Detect which cell encompasses the target text, then output its [X, Y] center coordinate. 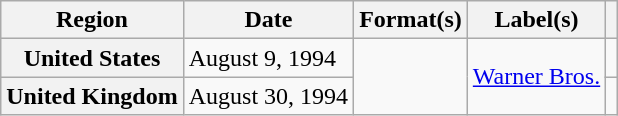
Format(s) [411, 20]
United Kingdom [92, 96]
Warner Bros. [536, 77]
United States [92, 58]
Label(s) [536, 20]
Region [92, 20]
August 30, 1994 [268, 96]
August 9, 1994 [268, 58]
Date [268, 20]
